Return the [x, y] coordinate for the center point of the cell that contains the specified text.  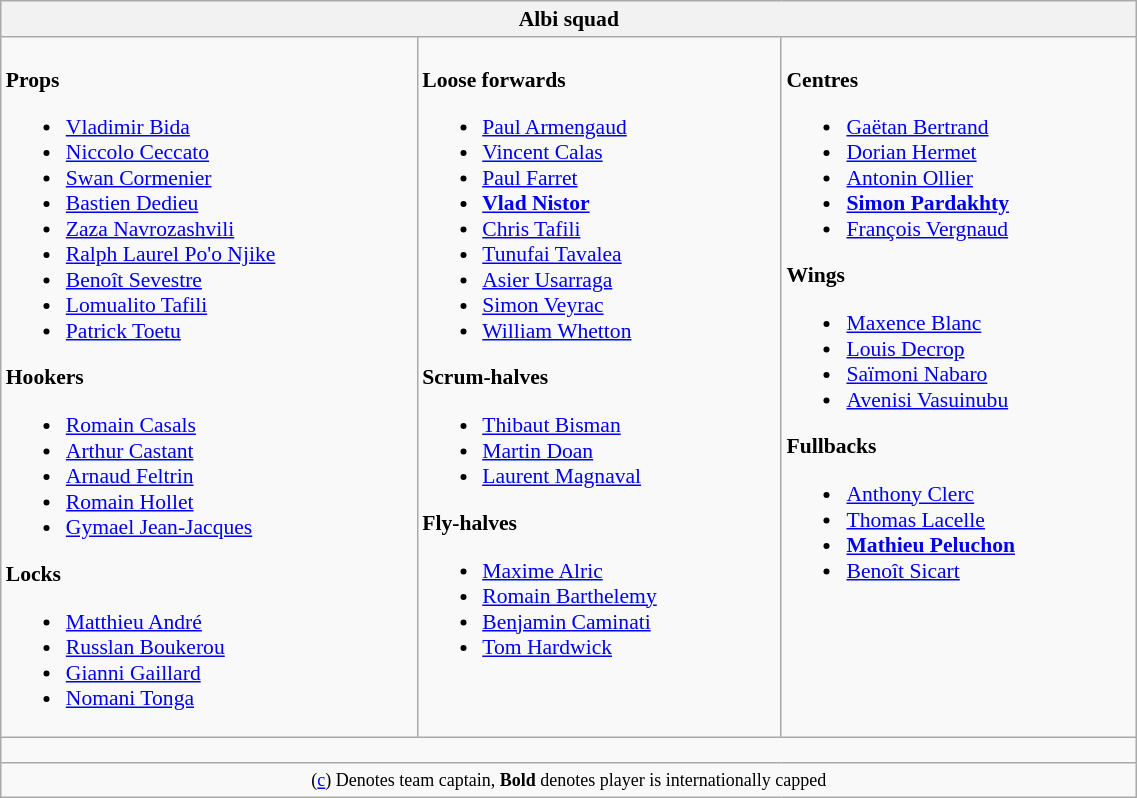
Albi squad [569, 19]
